Identify which cell holds the provided text, then report its (X, Y) central coordinate. 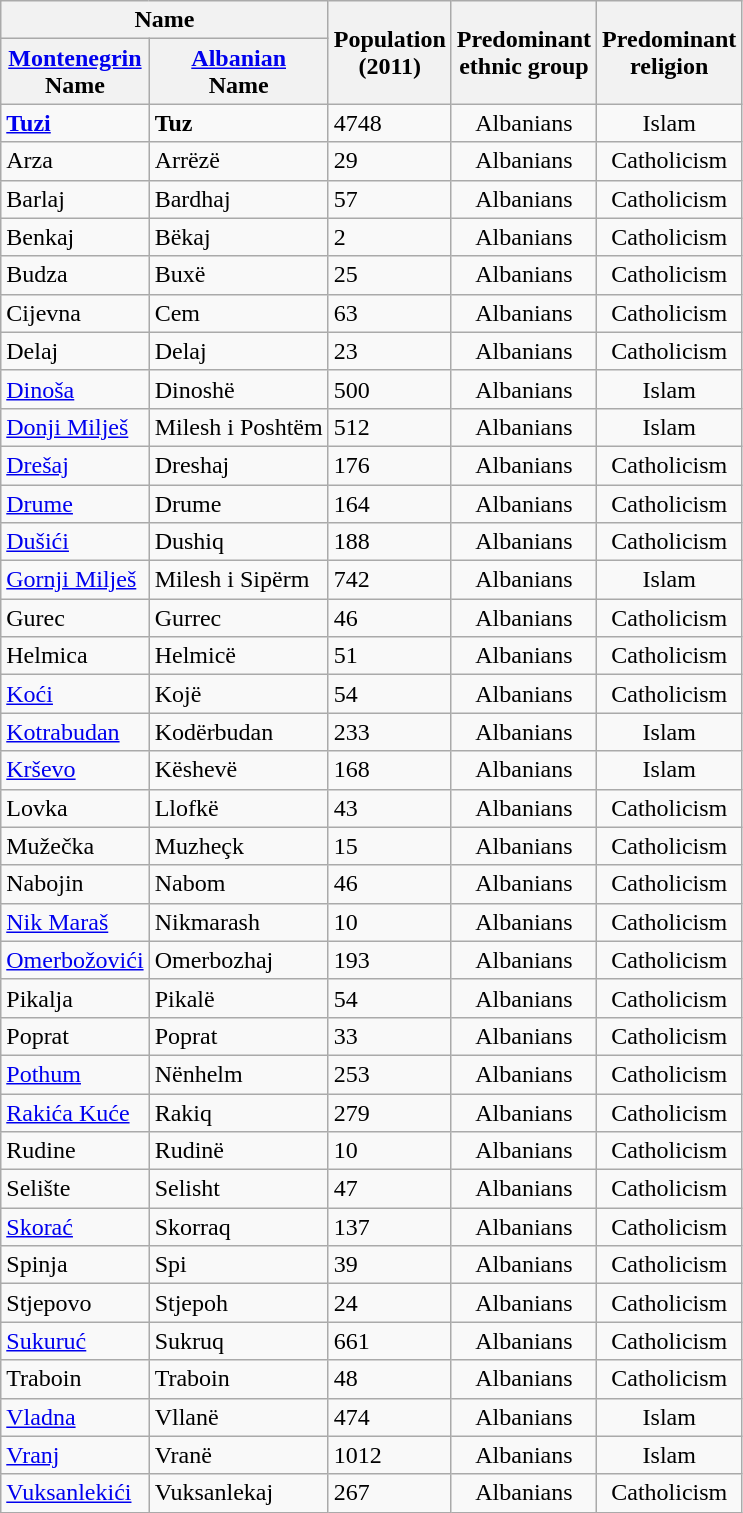
Sukruq (238, 1341)
Bardhaj (238, 199)
474 (390, 1417)
Arza (75, 161)
Stjepovo (75, 1303)
Selište (75, 1189)
Cem (238, 313)
Gurrec (238, 618)
Dinoša (75, 389)
253 (390, 1074)
25 (390, 275)
Pikalë (238, 998)
Spi (238, 1265)
512 (390, 427)
Lovka (75, 808)
Kodërbudan (238, 732)
Tuz (238, 123)
Donji Milješ (75, 427)
Nik Maraš (75, 922)
Vuksanlekaj (238, 1493)
48 (390, 1379)
Pikalja (75, 998)
Nabom (238, 884)
Rudine (75, 1151)
Predominant religion (670, 52)
Kojë (238, 694)
63 (390, 313)
Sukuruć (75, 1341)
Budza (75, 275)
Tuzi (75, 123)
Krševo (75, 770)
168 (390, 770)
164 (390, 503)
Bëkaj (238, 237)
51 (390, 656)
176 (390, 465)
Montenegrin Name (75, 72)
Pothum (75, 1074)
Predominant ethnic group (524, 52)
43 (390, 808)
Nikmarash (238, 922)
Drešaj (75, 465)
Stjepoh (238, 1303)
Skorraq (238, 1227)
Skorać (75, 1227)
Mužečka (75, 846)
Buxë (238, 275)
742 (390, 580)
Omerbozhaj (238, 960)
Gurec (75, 618)
Llofkë (238, 808)
Population (2011) (390, 52)
Helmica (75, 656)
Rudinë (238, 1151)
57 (390, 199)
4748 (390, 123)
Vllanë (238, 1417)
Omerbožovići (75, 960)
233 (390, 732)
Barlaj (75, 199)
47 (390, 1189)
Spinja (75, 1265)
Gornji Milješ (75, 580)
Vranj (75, 1455)
Dinoshë (238, 389)
137 (390, 1227)
15 (390, 846)
Cijevna (75, 313)
Rakiq (238, 1113)
Arrëzë (238, 161)
1012 (390, 1455)
23 (390, 351)
188 (390, 542)
Kotrabudan (75, 732)
Milesh i Sipërm (238, 580)
661 (390, 1341)
24 (390, 1303)
Muzheçk (238, 846)
Nabojin (75, 884)
Benkaj (75, 237)
29 (390, 161)
Rakića Kuće (75, 1113)
Nënhelm (238, 1074)
Dreshaj (238, 465)
267 (390, 1493)
Këshevë (238, 770)
Name (164, 20)
Vranë (238, 1455)
279 (390, 1113)
Dushiq (238, 542)
Helmicë (238, 656)
Milesh i Poshtëm (238, 427)
193 (390, 960)
Albanian Name (238, 72)
Selisht (238, 1189)
Vladna (75, 1417)
39 (390, 1265)
Dušići (75, 542)
Vuksanlekići (75, 1493)
33 (390, 1036)
Koći (75, 694)
2 (390, 237)
500 (390, 389)
